Output the [x, y] coordinate of the center of the cell containing the given text.  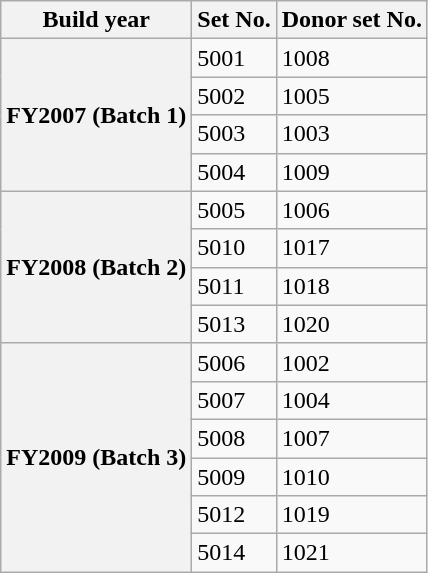
5011 [234, 286]
1017 [352, 248]
1002 [352, 362]
5001 [234, 58]
5008 [234, 438]
FY2009 (Batch 3) [96, 457]
Set No. [234, 20]
FY2007 (Batch 1) [96, 115]
1005 [352, 96]
FY2008 (Batch 2) [96, 267]
1008 [352, 58]
Build year [96, 20]
5007 [234, 400]
1010 [352, 477]
5002 [234, 96]
5003 [234, 134]
5013 [234, 324]
1009 [352, 172]
5012 [234, 515]
5005 [234, 210]
1007 [352, 438]
5004 [234, 172]
5009 [234, 477]
1004 [352, 400]
1021 [352, 553]
1019 [352, 515]
5006 [234, 362]
1018 [352, 286]
5014 [234, 553]
1020 [352, 324]
1006 [352, 210]
1003 [352, 134]
Donor set No. [352, 20]
5010 [234, 248]
